Identify which cell holds the provided text, then report its [X, Y] central coordinate. 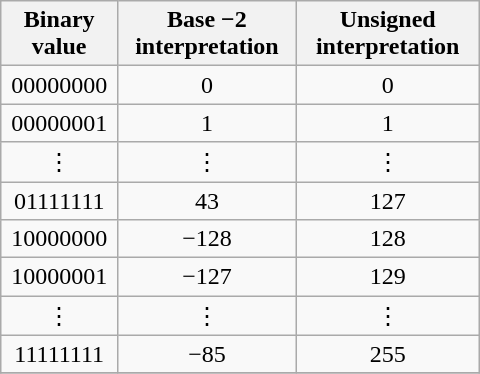
10000000 [60, 239]
128 [388, 239]
Unsigned interpretation [388, 34]
−128 [207, 239]
129 [388, 277]
Base −2 interpretation [207, 34]
11111111 [60, 354]
43 [207, 201]
255 [388, 354]
−127 [207, 277]
−85 [207, 354]
00000000 [60, 85]
127 [388, 201]
01111111 [60, 201]
10000001 [60, 277]
00000001 [60, 123]
Binary value [60, 34]
